Return [X, Y] of the center of cell containing provided text 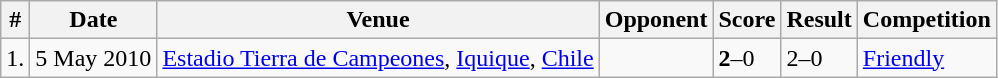
Competition [926, 20]
Estadio Tierra de Campeones, Iquique, Chile [378, 58]
# [16, 20]
Date [94, 20]
Venue [378, 20]
1. [16, 58]
5 May 2010 [94, 58]
Score [747, 20]
Friendly [926, 58]
Result [819, 20]
Opponent [656, 20]
